Determine the (X, Y) coordinate at the center of the cell enclosing the given text.  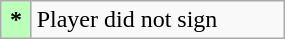
* (16, 20)
Player did not sign (158, 20)
